Return the (X, Y) coordinate for the center point of the cell that contains the specified text.  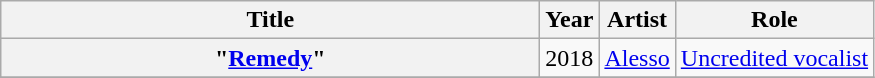
Title (270, 20)
Uncredited vocalist (774, 58)
"Remedy" (270, 58)
2018 (570, 58)
Role (774, 20)
Alesso (637, 58)
Year (570, 20)
Artist (637, 20)
